Extract the [x, y] coordinate from the center of the cell holding the provided text.  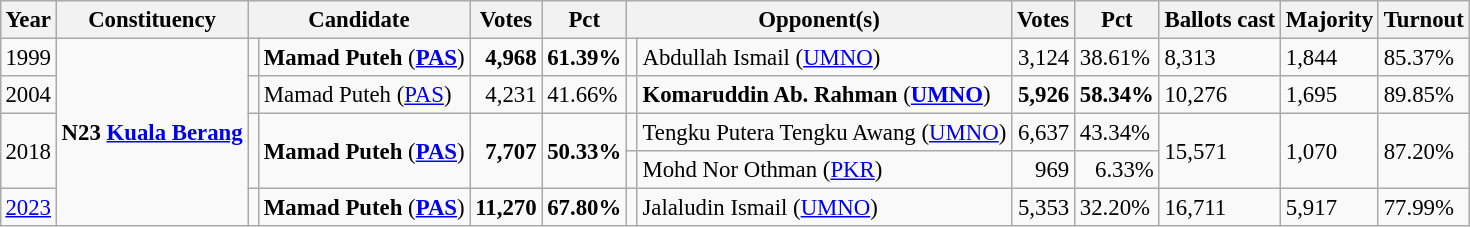
11,270 [506, 208]
6.33% [1118, 170]
67.80% [584, 208]
Tengku Putera Tengku Awang (UMNO) [824, 133]
N23 Kuala Berang [152, 132]
16,711 [1220, 208]
Jalaludin Ismail (UMNO) [824, 208]
Turnout [1424, 20]
4,968 [506, 57]
1999 [28, 57]
Opponent(s) [820, 20]
Majority [1329, 20]
6,637 [1044, 133]
7,707 [506, 152]
10,276 [1220, 95]
5,926 [1044, 95]
85.37% [1424, 57]
58.34% [1118, 95]
Constituency [152, 20]
50.33% [584, 152]
1,070 [1329, 152]
8,313 [1220, 57]
3,124 [1044, 57]
Year [28, 20]
61.39% [584, 57]
2023 [28, 208]
32.20% [1118, 208]
Mohd Nor Othman (PKR) [824, 170]
5,353 [1044, 208]
Abdullah Ismail (UMNO) [824, 57]
1,844 [1329, 57]
5,917 [1329, 208]
1,695 [1329, 95]
4,231 [506, 95]
43.34% [1118, 133]
Candidate [359, 20]
89.85% [1424, 95]
2018 [28, 152]
77.99% [1424, 208]
Komaruddin Ab. Rahman (UMNO) [824, 95]
41.66% [584, 95]
969 [1044, 170]
38.61% [1118, 57]
15,571 [1220, 152]
2004 [28, 95]
Ballots cast [1220, 20]
87.20% [1424, 152]
